Return the (x, y) coordinate for the center point of the cell that contains the specified text.  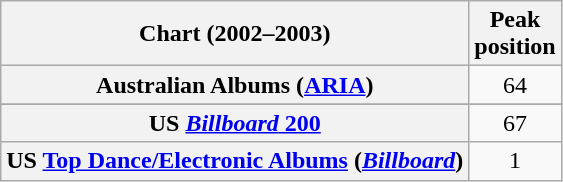
Peakposition (515, 34)
Australian Albums (ARIA) (235, 85)
US Top Dance/Electronic Albums (Billboard) (235, 161)
64 (515, 85)
Chart (2002–2003) (235, 34)
US Billboard 200 (235, 123)
1 (515, 161)
67 (515, 123)
